Provide the (X, Y) coordinate of the cell's center where the given text is located.  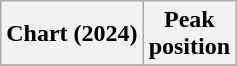
Chart (2024) (72, 34)
Peakposition (189, 34)
